Extract the [X, Y] coordinate from the center of the cell holding the provided text.  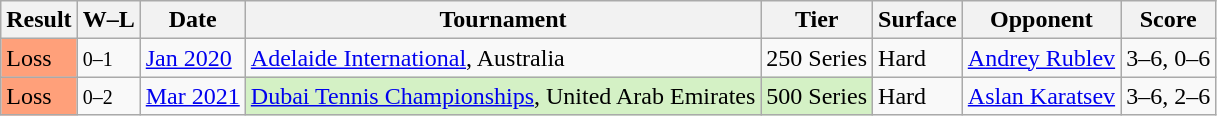
3–6, 2–6 [1168, 96]
W–L [108, 20]
Tournament [503, 20]
Score [1168, 20]
Adelaide International, Australia [503, 58]
Result [39, 20]
250 Series [817, 58]
Mar 2021 [192, 96]
500 Series [817, 96]
0–2 [108, 96]
Aslan Karatsev [1041, 96]
3–6, 0–6 [1168, 58]
Andrey Rublev [1041, 58]
Opponent [1041, 20]
Jan 2020 [192, 58]
Date [192, 20]
0–1 [108, 58]
Dubai Tennis Championships, United Arab Emirates [503, 96]
Surface [918, 20]
Tier [817, 20]
